Pinpoint the cell where the given text exists, returning its [X, Y] midpoint coordinate. 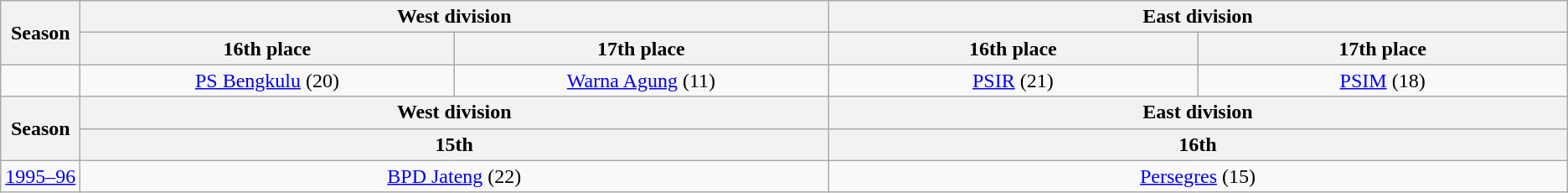
PS Bengkulu (20) [267, 81]
1995–96 [40, 176]
Persegres (15) [1198, 176]
16th [1198, 144]
PSIR (21) [1014, 81]
15th [454, 144]
PSIM (18) [1382, 81]
Warna Agung (11) [642, 81]
BPD Jateng (22) [454, 176]
